From the cell containing the given text, extract its center point as [X, Y] coordinate. 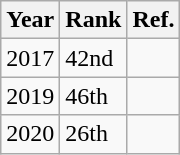
2019 [30, 96]
46th [94, 96]
2017 [30, 58]
Ref. [154, 20]
26th [94, 134]
42nd [94, 58]
Year [30, 20]
2020 [30, 134]
Rank [94, 20]
